Capture the cell that displays the provided text and extract its [x, y] central coordinate. 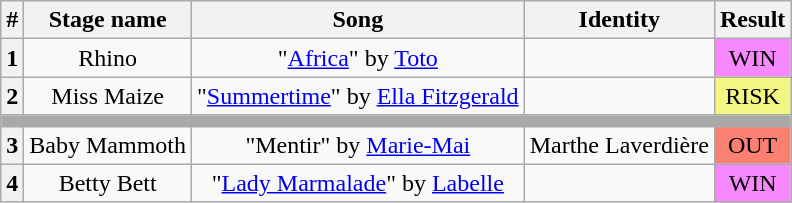
# [12, 20]
Result [752, 20]
Marthe Laverdière [619, 145]
"Africa" by Toto [358, 58]
1 [12, 58]
2 [12, 96]
4 [12, 183]
RISK [752, 96]
Stage name [108, 20]
"Lady Marmalade" by Labelle [358, 183]
Baby Mammoth [108, 145]
3 [12, 145]
Song [358, 20]
Betty Bett [108, 183]
Miss Maize [108, 96]
Identity [619, 20]
"Mentir" by Marie-Mai [358, 145]
Rhino [108, 58]
OUT [752, 145]
"Summertime" by Ella Fitzgerald [358, 96]
